Locate the cell with the specified text and output its [x, y] center coordinate. 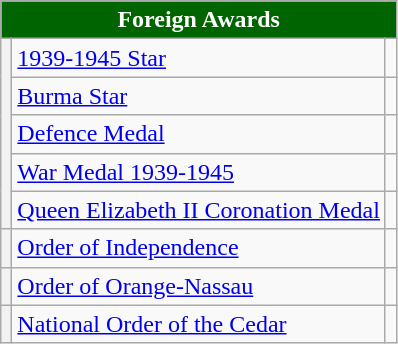
Queen Elizabeth II Coronation Medal [199, 210]
Foreign Awards [199, 20]
1939-1945 Star [199, 58]
Burma Star [199, 96]
National Order of the Cedar [199, 324]
Order of Orange-Nassau [199, 286]
Order of Independence [199, 248]
War Medal 1939-1945 [199, 172]
Defence Medal [199, 134]
